Extract the (x, y) coordinate from the center of the cell holding the provided text.  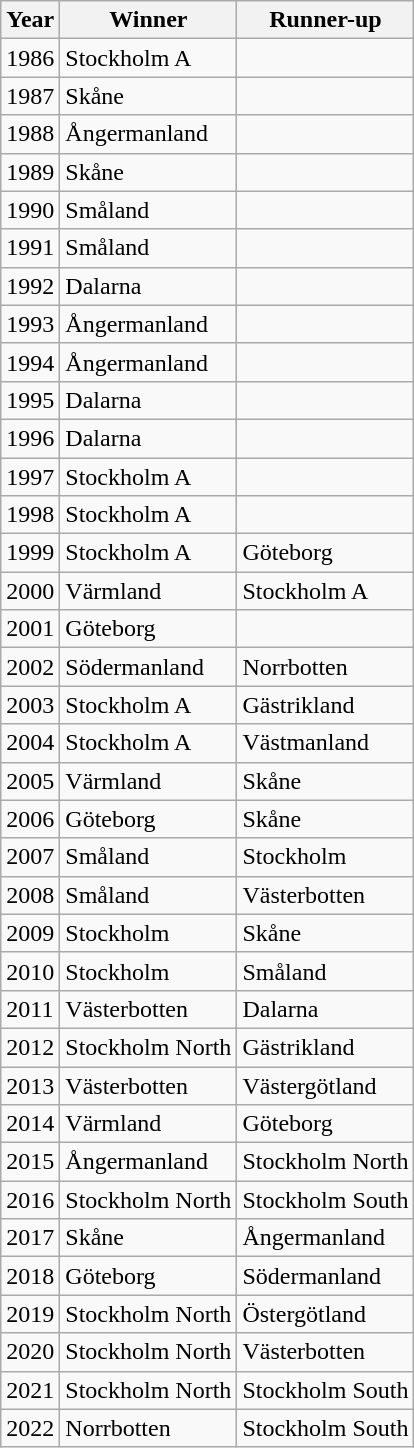
2009 (30, 933)
2014 (30, 1124)
1991 (30, 248)
2021 (30, 1390)
Västmanland (326, 743)
2006 (30, 819)
1989 (30, 172)
1990 (30, 210)
2022 (30, 1428)
1998 (30, 515)
2016 (30, 1200)
1992 (30, 286)
1988 (30, 134)
2017 (30, 1238)
Runner-up (326, 20)
1995 (30, 400)
1993 (30, 324)
1999 (30, 553)
Västergötland (326, 1085)
2019 (30, 1314)
Östergötland (326, 1314)
Winner (148, 20)
2002 (30, 667)
2020 (30, 1352)
1994 (30, 362)
2013 (30, 1085)
2008 (30, 895)
1987 (30, 96)
2005 (30, 781)
2007 (30, 857)
2003 (30, 705)
2011 (30, 1009)
1986 (30, 58)
Year (30, 20)
2004 (30, 743)
2015 (30, 1162)
2001 (30, 629)
2012 (30, 1047)
1997 (30, 477)
2018 (30, 1276)
1996 (30, 438)
2010 (30, 971)
2000 (30, 591)
